Extract the (X, Y) coordinate from the center of the cell holding the provided text.  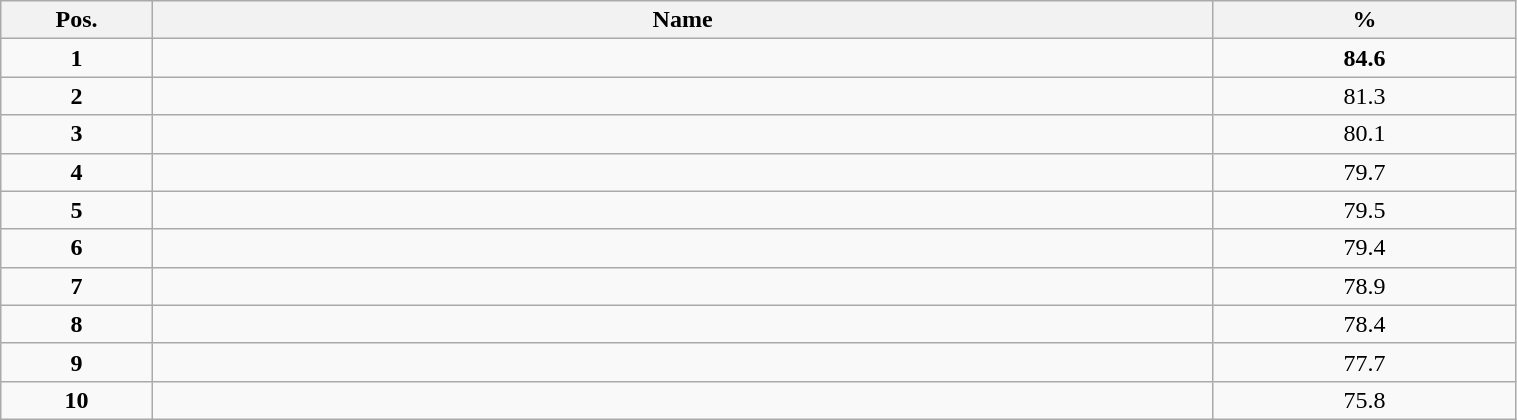
3 (77, 134)
78.9 (1364, 286)
% (1364, 20)
5 (77, 210)
4 (77, 172)
9 (77, 362)
75.8 (1364, 400)
79.4 (1364, 248)
Pos. (77, 20)
80.1 (1364, 134)
2 (77, 96)
7 (77, 286)
6 (77, 248)
79.7 (1364, 172)
Name (682, 20)
1 (77, 58)
81.3 (1364, 96)
8 (77, 324)
84.6 (1364, 58)
78.4 (1364, 324)
10 (77, 400)
77.7 (1364, 362)
79.5 (1364, 210)
